Return the [x, y] coordinate for the center point of the cell that contains the specified text.  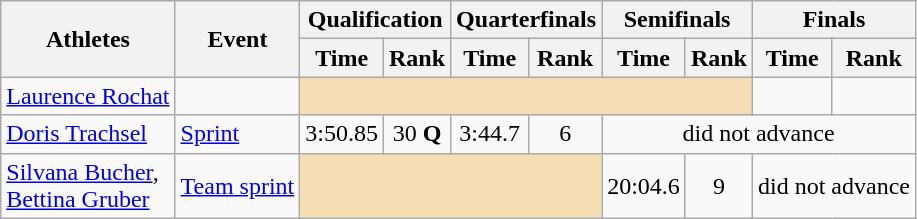
Laurence Rochat [88, 96]
9 [718, 186]
30 Q [416, 134]
Semifinals [678, 20]
Sprint [238, 134]
Finals [834, 20]
3:50.85 [342, 134]
Qualification [376, 20]
Team sprint [238, 186]
3:44.7 [490, 134]
6 [566, 134]
Event [238, 39]
Quarterfinals [526, 20]
Doris Trachsel [88, 134]
Silvana Bucher, Bettina Gruber [88, 186]
Athletes [88, 39]
20:04.6 [644, 186]
